Extract the (x, y) coordinate from the center of the cell holding the provided text.  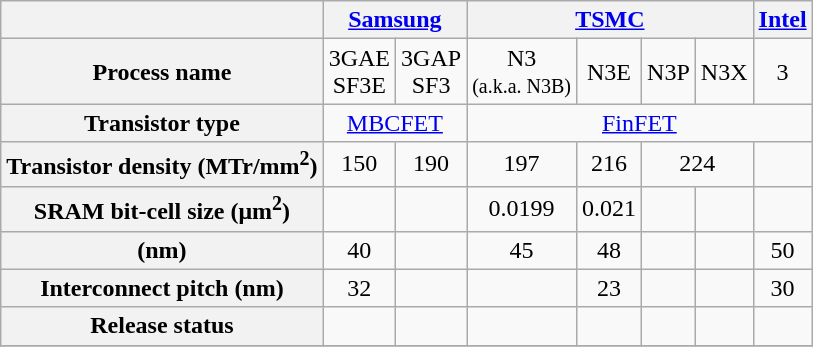
0.021 (610, 208)
Transistor density (MTr/mm2) (162, 164)
Transistor type (162, 123)
Release status (162, 326)
50 (782, 250)
190 (432, 164)
3GAPSF3 (432, 72)
Interconnect pitch (nm) (162, 288)
TSMC (610, 20)
216 (610, 164)
40 (359, 250)
0.0199 (522, 208)
MBCFET (394, 123)
N3P (669, 72)
N3 (a.k.a. N3B) (522, 72)
Intel (782, 20)
Process name (162, 72)
3 (782, 72)
N3X (724, 72)
150 (359, 164)
Samsung (394, 20)
23 (610, 288)
N3E (610, 72)
3GAESF3E (359, 72)
32 (359, 288)
197 (522, 164)
30 (782, 288)
48 (610, 250)
45 (522, 250)
(nm) (162, 250)
224 (698, 164)
SRAM bit-cell size (μm2) (162, 208)
FinFET (640, 123)
